Pinpoint the cell where the given text exists, returning its (X, Y) midpoint coordinate. 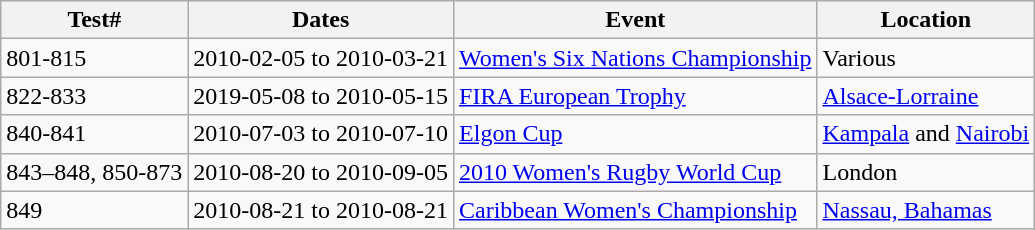
2010 Women's Rugby World Cup (636, 172)
Women's Six Nations Championship (636, 58)
Event (636, 20)
840-841 (94, 134)
Nassau, Bahamas (926, 210)
Kampala and Nairobi (926, 134)
822-833 (94, 96)
849 (94, 210)
Location (926, 20)
Dates (321, 20)
Elgon Cup (636, 134)
2019-05-08 to 2010-05-15 (321, 96)
Various (926, 58)
2010-08-21 to 2010-08-21 (321, 210)
843–848, 850-873 (94, 172)
FIRA European Trophy (636, 96)
2010-02-05 to 2010-03-21 (321, 58)
Test# (94, 20)
2010-08-20 to 2010-09-05 (321, 172)
Alsace-Lorraine (926, 96)
2010-07-03 to 2010-07-10 (321, 134)
801-815 (94, 58)
Caribbean Women's Championship (636, 210)
London (926, 172)
